Search for the cell housing the specified text and yield its [X, Y] center coordinate. 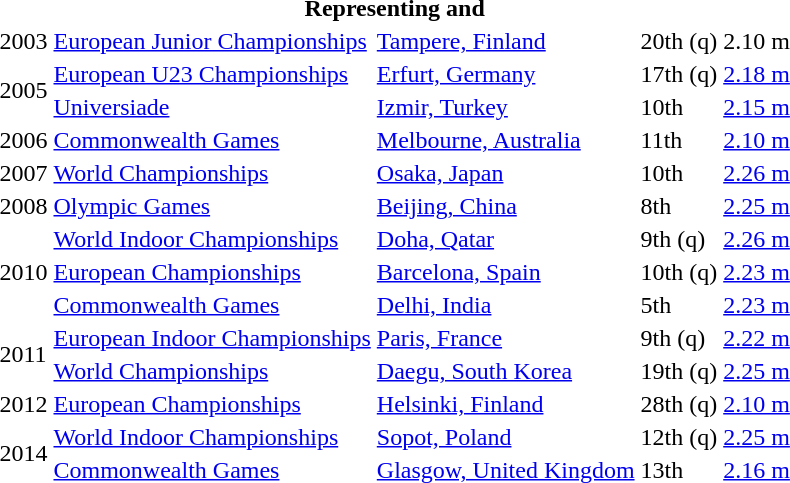
Barcelona, Spain [506, 272]
European Junior Championships [212, 41]
Universiade [212, 107]
Izmir, Turkey [506, 107]
19th (q) [679, 371]
Olympic Games [212, 206]
Erfurt, Germany [506, 74]
Doha, Qatar [506, 239]
Tampere, Finland [506, 41]
17th (q) [679, 74]
Delhi, India [506, 305]
Helsinki, Finland [506, 404]
Melbourne, Australia [506, 140]
Beijing, China [506, 206]
5th [679, 305]
11th [679, 140]
Sopot, Poland [506, 437]
8th [679, 206]
Daegu, South Korea [506, 371]
12th (q) [679, 437]
20th (q) [679, 41]
28th (q) [679, 404]
European U23 Championships [212, 74]
10th (q) [679, 272]
European Indoor Championships [212, 338]
Osaka, Japan [506, 173]
Paris, France [506, 338]
